Return (X, Y) of the center of cell containing provided text 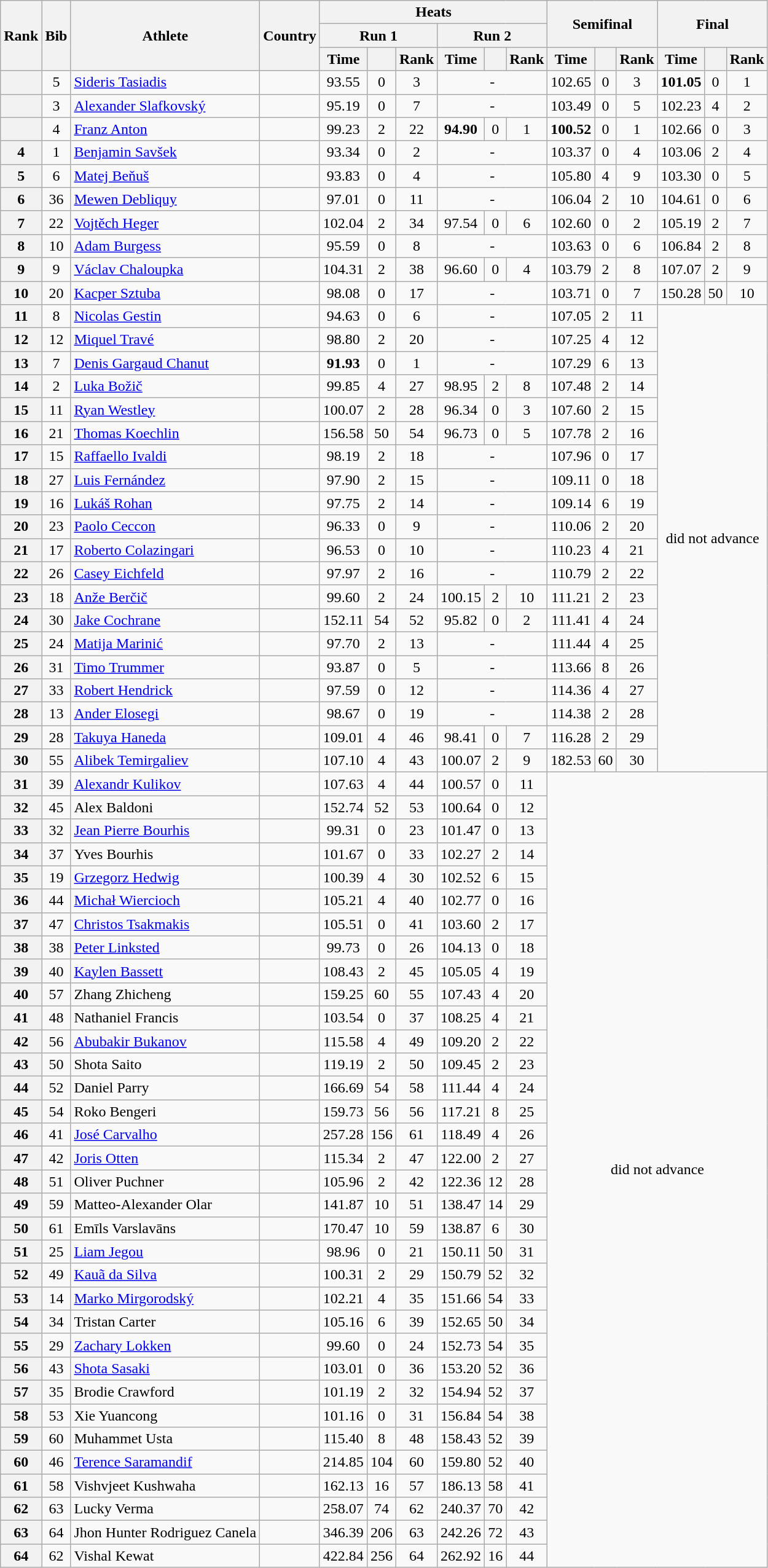
Daniel Parry (165, 1088)
Timo Trummer (165, 667)
102.65 (571, 82)
101.19 (343, 1392)
Emīls Varslavāns (165, 1228)
182.53 (571, 761)
Kacper Sztuba (165, 293)
Kaylen Bassett (165, 971)
107.60 (571, 410)
Kauã da Silva (165, 1275)
156.84 (461, 1415)
102.04 (343, 222)
98.95 (461, 386)
97.75 (343, 503)
152.74 (343, 807)
Luka Božič (165, 386)
97.97 (343, 573)
103.60 (461, 924)
100.52 (571, 129)
99.73 (343, 947)
103.63 (571, 246)
Joris Otten (165, 1158)
141.87 (343, 1205)
Grzegorz Hedwig (165, 877)
138.87 (461, 1228)
93.83 (343, 176)
104.13 (461, 947)
100.64 (461, 807)
Run 1 (378, 36)
Brodie Crawford (165, 1392)
Run 2 (493, 36)
102.66 (681, 129)
262.92 (461, 1556)
97.70 (343, 643)
Luis Fernández (165, 480)
109.14 (571, 503)
103.37 (571, 152)
107.07 (681, 269)
151.66 (461, 1298)
Ander Elosegi (165, 714)
94.63 (343, 316)
104.61 (681, 199)
Abubakir Bukanov (165, 1041)
107.43 (461, 994)
115.58 (343, 1041)
93.87 (343, 667)
104 (381, 1462)
Zhang Zhicheng (165, 994)
102.52 (461, 877)
98.08 (343, 293)
98.67 (343, 714)
100.31 (343, 1275)
93.34 (343, 152)
Takuya Haneda (165, 737)
102.60 (571, 222)
150.28 (681, 293)
113.66 (571, 667)
102.77 (461, 901)
103.54 (343, 1017)
Final (713, 24)
152.73 (461, 1345)
Nathaniel Francis (165, 1017)
186.13 (461, 1486)
72 (495, 1532)
159.25 (343, 994)
98.41 (461, 737)
104.31 (343, 269)
Sideris Tasiadis (165, 82)
102.27 (461, 854)
95.59 (343, 246)
107.78 (571, 433)
107.29 (571, 363)
105.51 (343, 924)
150.11 (461, 1252)
Ryan Westley (165, 410)
91.93 (343, 363)
153.20 (461, 1368)
99.85 (343, 386)
242.26 (461, 1532)
Christos Tsakmakis (165, 924)
256 (381, 1556)
97.54 (461, 222)
101.16 (343, 1415)
Robert Hendrick (165, 691)
Thomas Koechlin (165, 433)
108.25 (461, 1017)
Adam Burgess (165, 246)
Michał Wiercioch (165, 901)
Xie Yuancong (165, 1415)
100.57 (461, 784)
Muhammet Usta (165, 1439)
Matej Beňuš (165, 176)
Jake Cochrane (165, 620)
114.36 (571, 691)
138.47 (461, 1205)
100.15 (461, 597)
152.11 (343, 620)
Franz Anton (165, 129)
111.21 (571, 597)
117.21 (461, 1111)
105.05 (461, 971)
110.79 (571, 573)
Anže Berčič (165, 597)
116.28 (571, 737)
110.23 (571, 550)
Bib (57, 36)
Vishvjeet Kushwaha (165, 1486)
Lukáš Rohan (165, 503)
109.11 (571, 480)
Vishal Kewat (165, 1556)
103.30 (681, 176)
105.19 (681, 222)
Terence Saramandif (165, 1462)
105.21 (343, 901)
101.67 (343, 854)
150.79 (461, 1275)
96.33 (343, 527)
102.23 (681, 106)
107.96 (571, 457)
122.36 (461, 1182)
170.47 (343, 1228)
106.84 (681, 246)
103.01 (343, 1368)
Heats (433, 12)
Liam Jegou (165, 1252)
Matija Marinić (165, 643)
Roberto Colazingari (165, 550)
105.16 (343, 1322)
Alex Baldoni (165, 807)
Shota Saito (165, 1065)
Nicolas Gestin (165, 316)
Semifinal (602, 24)
103.71 (571, 293)
108.43 (343, 971)
156.58 (343, 433)
110.06 (571, 527)
96.60 (461, 269)
98.96 (343, 1252)
109.01 (343, 737)
Oliver Puchner (165, 1182)
98.80 (343, 340)
97.01 (343, 199)
96.73 (461, 433)
119.19 (343, 1065)
Athlete (165, 36)
101.47 (461, 831)
107.05 (571, 316)
103.79 (571, 269)
99.31 (343, 831)
Roko Bengeri (165, 1111)
106.04 (571, 199)
Yves Bourhis (165, 854)
Benjamin Savšek (165, 152)
214.85 (343, 1462)
107.25 (571, 340)
Paolo Ceccon (165, 527)
99.23 (343, 129)
94.90 (461, 129)
95.82 (461, 620)
Country (290, 36)
109.20 (461, 1041)
70 (495, 1509)
96.34 (461, 410)
114.38 (571, 714)
96.53 (343, 550)
105.80 (571, 176)
Denis Gargaud Chanut (165, 363)
158.43 (461, 1439)
156 (381, 1135)
101.05 (681, 82)
118.49 (461, 1135)
Jhon Hunter Rodriguez Canela (165, 1532)
107.48 (571, 386)
154.94 (461, 1392)
Peter Linksted (165, 947)
Vojtěch Heger (165, 222)
Shota Sasaki (165, 1368)
422.84 (343, 1556)
Václav Chaloupka (165, 269)
159.73 (343, 1111)
258.07 (343, 1509)
95.19 (343, 106)
Jean Pierre Bourhis (165, 831)
Alexander Slafkovský (165, 106)
Zachary Lokken (165, 1345)
Alibek Temirgaliev (165, 761)
240.37 (461, 1509)
162.13 (343, 1486)
109.45 (461, 1065)
Mewen Debliquy (165, 199)
107.63 (343, 784)
346.39 (343, 1532)
105.96 (343, 1182)
115.40 (343, 1439)
Casey Eichfeld (165, 573)
102.21 (343, 1298)
Alexandr Kulikov (165, 784)
107.10 (343, 761)
111.41 (571, 620)
97.90 (343, 480)
166.69 (343, 1088)
Matteo-Alexander Olar (165, 1205)
103.49 (571, 106)
Marko Mirgorodský (165, 1298)
Raffaello Ivaldi (165, 457)
93.55 (343, 82)
100.39 (343, 877)
122.00 (461, 1158)
98.19 (343, 457)
97.59 (343, 691)
Tristan Carter (165, 1322)
159.80 (461, 1462)
257.28 (343, 1135)
152.65 (461, 1322)
Miquel Travé (165, 340)
Lucky Verma (165, 1509)
José Carvalho (165, 1135)
103.06 (681, 152)
115.34 (343, 1158)
206 (381, 1532)
74 (381, 1509)
